Capture the cell that displays the provided text and extract its [X, Y] central coordinate. 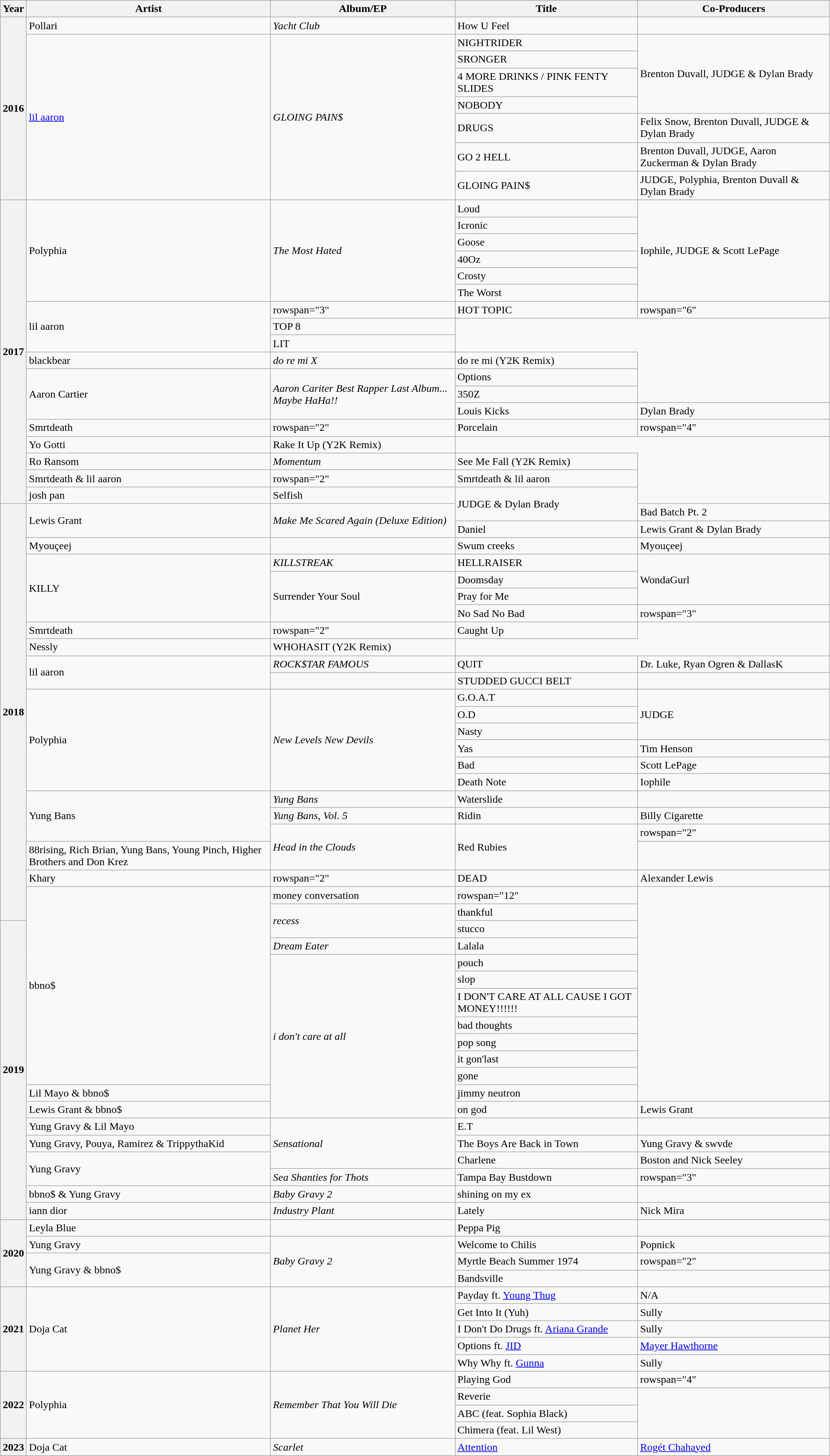
jimmy neutron [546, 1093]
DRUGS [546, 128]
The Worst [546, 293]
NIGHTRIDER [546, 43]
Ridin [546, 816]
Doomsday [546, 580]
WondaGurl [733, 580]
2016 [13, 109]
350Z [546, 394]
Selfish [363, 495]
Caught Up [546, 630]
JUDGE, Polyphia, Brenton Duvall & Dylan Brady [733, 185]
Rogét Chahayed [733, 1447]
Iophile [733, 782]
Options ft. JID [546, 1346]
i don't care at all [363, 1036]
SRONGER [546, 59]
NOBODY [546, 105]
Remember That You Will Die [363, 1405]
Boston and Nick Seeley [733, 1160]
Leyla Blue [149, 1228]
Lewis Grant & bbno$ [149, 1110]
KILLSTREAK [363, 563]
gone [546, 1076]
Yo Gotti [149, 445]
Death Note [546, 782]
Welcome to Chilis [546, 1245]
Artist [149, 9]
Playing God [546, 1380]
Tampa Bay Bustdown [546, 1177]
Momentum [363, 461]
Scott LePage [733, 765]
G.O.A.T [546, 698]
Porcelain [546, 428]
Icronic [546, 225]
2017 [13, 352]
money conversation [363, 895]
Yung Gravy & swvde [733, 1144]
Yung Gravy, Pouya, Ramirez & TrippythaKid [149, 1144]
rowspan="6" [733, 310]
Mayer Hawthorne [733, 1346]
88rising, Rich Brian, Yung Bans, Young Pinch, Higher Brothers and Don Krez [149, 855]
Reverie [546, 1397]
2022 [13, 1405]
I Don't Do Drugs ft. Ariana Grande [546, 1329]
Rake It Up (Y2K Remix) [363, 445]
E.T [546, 1127]
Dylan Brady [733, 411]
TOP 8 [363, 327]
Yas [546, 748]
do re mi (Y2K Remix) [546, 360]
Yung Gravy & bbno$ [149, 1270]
Scarlet [363, 1447]
JUDGE & Dylan Brady [546, 504]
Bandsville [546, 1278]
Album/EP [363, 9]
2021 [13, 1329]
Why Why ft. Gunna [546, 1363]
Goose [546, 242]
bbno$ [149, 986]
on god [546, 1110]
New Levels New Devils [363, 740]
Lately [546, 1211]
40Oz [546, 259]
QUIT [546, 664]
ROCK$TAR FAMOUS [363, 664]
Bad Batch Pt. 2 [733, 512]
Surrender Your Soul [363, 597]
2023 [13, 1447]
Dr. Luke, Ryan Ogren & DallasK [733, 664]
Brenton Duvall, JUDGE & Dylan Brady [733, 74]
Sensational [363, 1144]
How U Feel [546, 26]
Chimera (feat. Lil West) [546, 1430]
Pray for Me [546, 597]
Daniel [546, 529]
Sea Shanties for Thots [363, 1177]
Dream Eater [363, 946]
Alexander Lewis [733, 878]
Aaron Cariter Best Rapper Last Album... Maybe HaHa!! [363, 394]
Get Into It (Yuh) [546, 1312]
Bad [546, 765]
Yacht Club [363, 26]
Popnick [733, 1245]
Louis Kicks [546, 411]
N/A [733, 1295]
2018 [13, 712]
Nasty [546, 731]
do re mi X [363, 360]
Payday ft. Young Thug [546, 1295]
2020 [13, 1253]
Iophile, JUDGE & Scott LePage [733, 250]
Pollari [149, 26]
Attention [546, 1447]
rowspan="12" [546, 895]
blackbear [149, 360]
LIT [363, 344]
JUDGE [733, 714]
WHOHASIT (Y2K Remix) [363, 647]
Tim Henson [733, 748]
Brenton Duvall, JUDGE, Aaron Zuckerman & Dylan Brady [733, 157]
STUDDED GUCCI BELT [546, 681]
Planet Her [363, 1329]
Co-Producers [733, 9]
Waterslide [546, 799]
4 MORE DRINKS / PINK FENTY SLIDES [546, 82]
2019 [13, 1070]
thankful [546, 912]
Swum creeks [546, 546]
bad thoughts [546, 1025]
O.D [546, 714]
Charlene [546, 1160]
KILLY [149, 588]
Loud [546, 208]
HOT TOPIC [546, 310]
Yung Gravy & Lil Mayo [149, 1127]
Year [13, 9]
HELLRAISER [546, 563]
I DON'T CARE AT ALL CAUSE I GOT MONEY!!!!!! [546, 1003]
Myrtle Beach Summer 1974 [546, 1261]
Title [546, 9]
Lil Mayo & bbno$ [149, 1093]
slop [546, 980]
Make Me Scared Again (Deluxe Edition) [363, 520]
Ro Ransom [149, 461]
Red Rubies [546, 847]
ABC (feat. Sophia Black) [546, 1413]
No Sad No Bad [546, 613]
recess [363, 921]
Billy Cigarette [733, 816]
Head in the Clouds [363, 847]
The Boys Are Back in Town [546, 1144]
Lalala [546, 946]
stucco [546, 929]
Crosty [546, 276]
Peppa Pig [546, 1228]
bbno$ & Yung Gravy [149, 1194]
Nessly [149, 647]
DEAD [546, 878]
iann dior [149, 1211]
Options [546, 377]
Aaron Cartier [149, 394]
it gon'last [546, 1059]
The Most Hated [363, 250]
Lewis Grant & Dylan Brady [733, 529]
See Me Fall (Y2K Remix) [546, 461]
shining on my ex [546, 1194]
Yung Bans, Vol. 5 [363, 816]
Industry Plant [363, 1211]
pouch [546, 963]
Felix Snow, Brenton Duvall, JUDGE & Dylan Brady [733, 128]
Nick Mira [733, 1211]
pop song [546, 1042]
josh pan [149, 495]
Khary [149, 878]
GO 2 HELL [546, 157]
